Scan for the cell matching the given text and deliver its [x, y] coordinate at center. 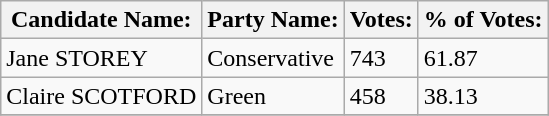
458 [381, 96]
Party Name: [273, 20]
Claire SCOTFORD [102, 96]
Candidate Name: [102, 20]
61.87 [483, 58]
743 [381, 58]
% of Votes: [483, 20]
Green [273, 96]
Jane STOREY [102, 58]
38.13 [483, 96]
Votes: [381, 20]
Conservative [273, 58]
